Capture the cell that displays the provided text and extract its [X, Y] central coordinate. 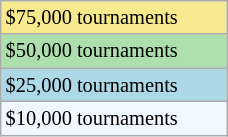
$25,000 tournaments [114, 85]
$10,000 tournaments [114, 118]
$75,000 tournaments [114, 17]
$50,000 tournaments [114, 51]
